Return the (X, Y) coordinate for the center point of the cell that contains the specified text.  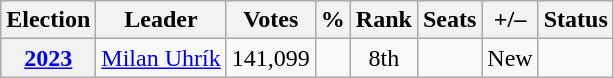
Milan Uhrík (161, 58)
Votes (270, 20)
8th (384, 58)
+/– (510, 20)
Status (576, 20)
New (510, 58)
2023 (48, 58)
141,099 (270, 58)
Leader (161, 20)
% (332, 20)
Seats (449, 20)
Election (48, 20)
Rank (384, 20)
